Provide the (X, Y) coordinate of the cell's center where the given text is located.  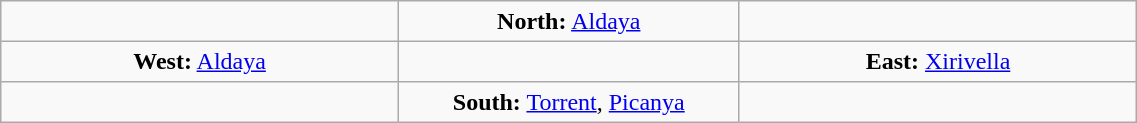
South: Torrent, Picanya (568, 102)
North: Aldaya (568, 21)
East: Xirivella (938, 61)
West: Aldaya (200, 61)
